Capture the cell that displays the provided text and extract its [x, y] central coordinate. 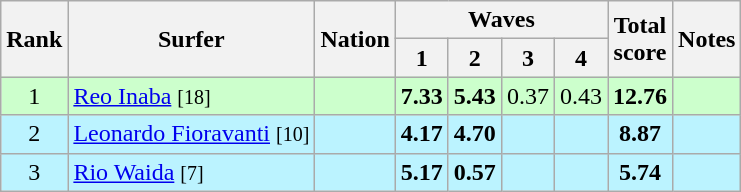
Reo Inaba [18] [192, 96]
Nation [355, 39]
0.57 [474, 172]
12.76 [640, 96]
5.43 [474, 96]
Rank [34, 39]
Notes [707, 39]
5.17 [422, 172]
Leonardo Fioravanti [10] [192, 134]
4 [580, 58]
Waves [501, 20]
4.70 [474, 134]
Totalscore [640, 39]
8.87 [640, 134]
4.17 [422, 134]
0.43 [580, 96]
0.37 [528, 96]
5.74 [640, 172]
Rio Waida [7] [192, 172]
Surfer [192, 39]
7.33 [422, 96]
